Identify which cell holds the provided text, then report its [X, Y] central coordinate. 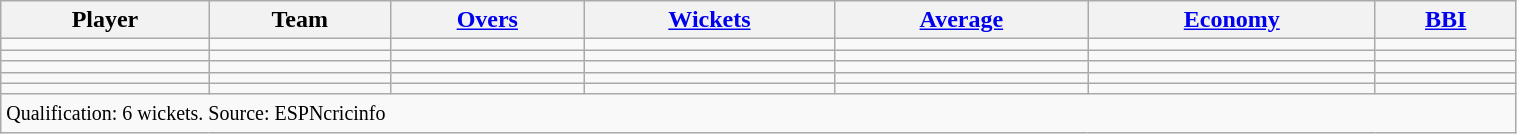
Wickets [709, 20]
Qualification: 6 wickets. Source: ESPNcricinfo [758, 113]
Overs [487, 20]
BBI [1446, 20]
Economy [1232, 20]
Team [300, 20]
Average [962, 20]
Player [105, 20]
